Determine the [x, y] coordinate at the center of the cell enclosing the given text.  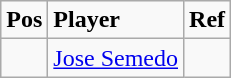
Jose Semedo [116, 58]
Pos [24, 20]
Ref [208, 20]
Player [116, 20]
